For the text-containing cell, return its midpoint in (X, Y) coordinate format. 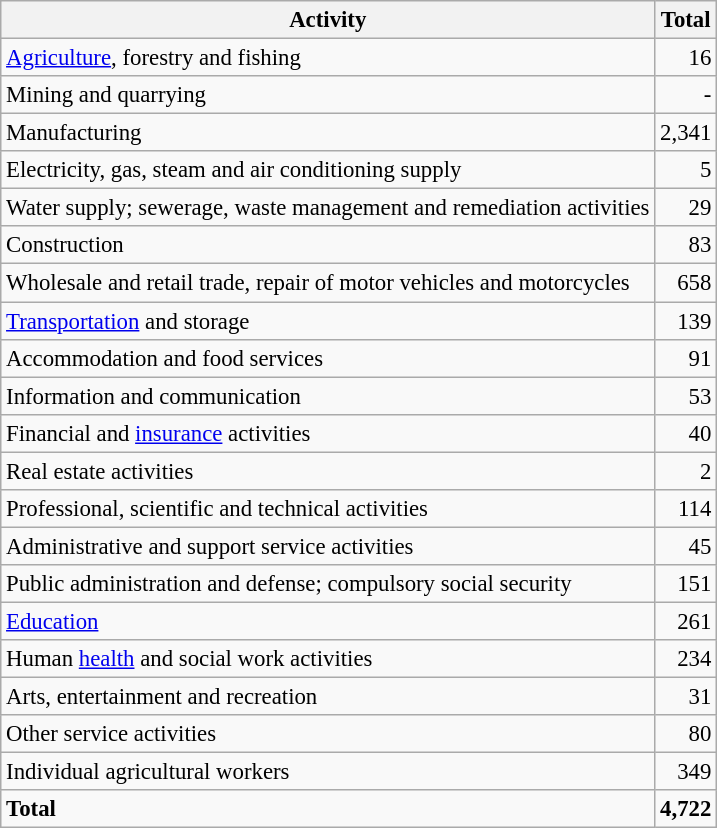
114 (686, 509)
Public administration and defense; compulsory social security (328, 584)
2 (686, 471)
Manufacturing (328, 133)
Agriculture, forestry and fishing (328, 58)
Information and communication (328, 396)
Activity (328, 20)
4,722 (686, 809)
Arts, entertainment and recreation (328, 697)
Individual agricultural workers (328, 772)
45 (686, 546)
139 (686, 321)
31 (686, 697)
151 (686, 584)
Wholesale and retail trade, repair of motor vehicles and motorcycles (328, 283)
5 (686, 170)
Construction (328, 245)
Professional, scientific and technical activities (328, 509)
234 (686, 659)
Education (328, 621)
Transportation and storage (328, 321)
Electricity, gas, steam and air conditioning supply (328, 170)
83 (686, 245)
29 (686, 208)
- (686, 95)
Administrative and support service activities (328, 546)
261 (686, 621)
Water supply; sewerage, waste management and remediation activities (328, 208)
80 (686, 734)
53 (686, 396)
Other service activities (328, 734)
2,341 (686, 133)
658 (686, 283)
16 (686, 58)
Financial and insurance activities (328, 433)
349 (686, 772)
Accommodation and food services (328, 358)
91 (686, 358)
Mining and quarrying (328, 95)
Real estate activities (328, 471)
Human health and social work activities (328, 659)
40 (686, 433)
